Find where the given text appears and provide that cell's center as [x, y] coordinate. 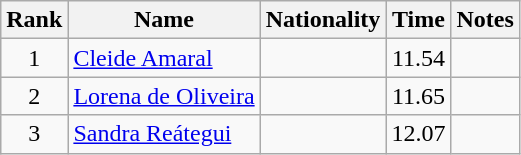
12.07 [418, 134]
2 [34, 96]
Rank [34, 20]
11.54 [418, 58]
Notes [485, 20]
3 [34, 134]
Nationality [323, 20]
1 [34, 58]
Name [164, 20]
Lorena de Oliveira [164, 96]
Cleide Amaral [164, 58]
Sandra Reátegui [164, 134]
11.65 [418, 96]
Time [418, 20]
